Capture the cell that displays the provided text and extract its (X, Y) central coordinate. 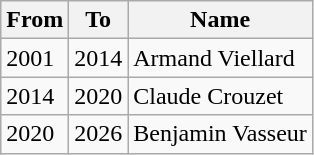
To (98, 20)
2026 (98, 134)
Benjamin Vasseur (220, 134)
Armand Viellard (220, 58)
From (35, 20)
Claude Crouzet (220, 96)
Name (220, 20)
2001 (35, 58)
